Pinpoint the cell where the given text exists, returning its (x, y) midpoint coordinate. 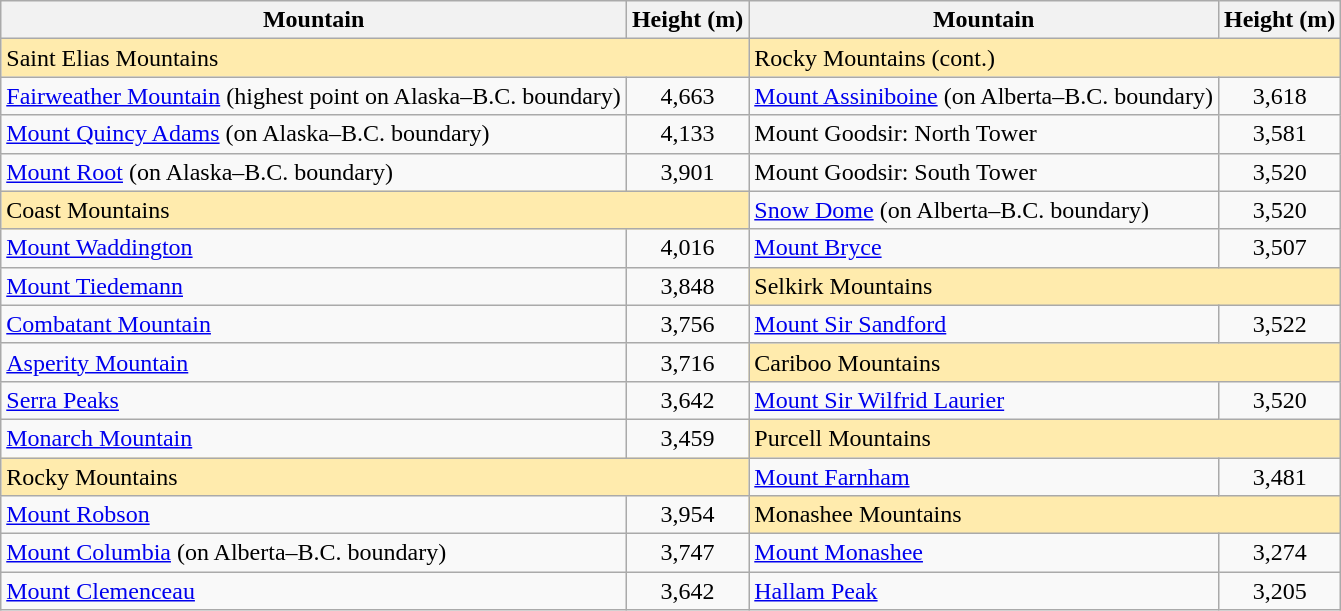
3,747 (687, 553)
Saint Elias Mountains (375, 58)
3,581 (1279, 134)
Hallam Peak (984, 591)
Rocky Mountains (375, 477)
Mount Columbia (on Alberta–B.C. boundary) (314, 553)
Serra Peaks (314, 400)
Mount Quincy Adams (on Alaska–B.C. boundary) (314, 134)
Asperity Mountain (314, 362)
Mount Farnham (984, 477)
3,901 (687, 172)
Mount Assiniboine (on Alberta–B.C. boundary) (984, 96)
Snow Dome (on Alberta–B.C. boundary) (984, 210)
Mount Goodsir: South Tower (984, 172)
Monashee Mountains (1045, 515)
4,663 (687, 96)
3,618 (1279, 96)
Monarch Mountain (314, 438)
3,848 (687, 286)
Mount Robson (314, 515)
Mount Clemenceau (314, 591)
Coast Mountains (375, 210)
3,205 (1279, 591)
Fairweather Mountain (highest point on Alaska–B.C. boundary) (314, 96)
Mount Goodsir: North Tower (984, 134)
3,954 (687, 515)
3,507 (1279, 248)
3,716 (687, 362)
Combatant Mountain (314, 324)
Cariboo Mountains (1045, 362)
3,756 (687, 324)
Mount Sir Wilfrid Laurier (984, 400)
Mount Waddington (314, 248)
3,459 (687, 438)
Mount Tiedemann (314, 286)
Mount Root (on Alaska–B.C. boundary) (314, 172)
Rocky Mountains (cont.) (1045, 58)
3,481 (1279, 477)
4,016 (687, 248)
Mount Sir Sandford (984, 324)
Selkirk Mountains (1045, 286)
Mount Bryce (984, 248)
3,274 (1279, 553)
4,133 (687, 134)
Mount Monashee (984, 553)
Purcell Mountains (1045, 438)
3,522 (1279, 324)
